For the text-containing cell, return its midpoint in [X, Y] coordinate format. 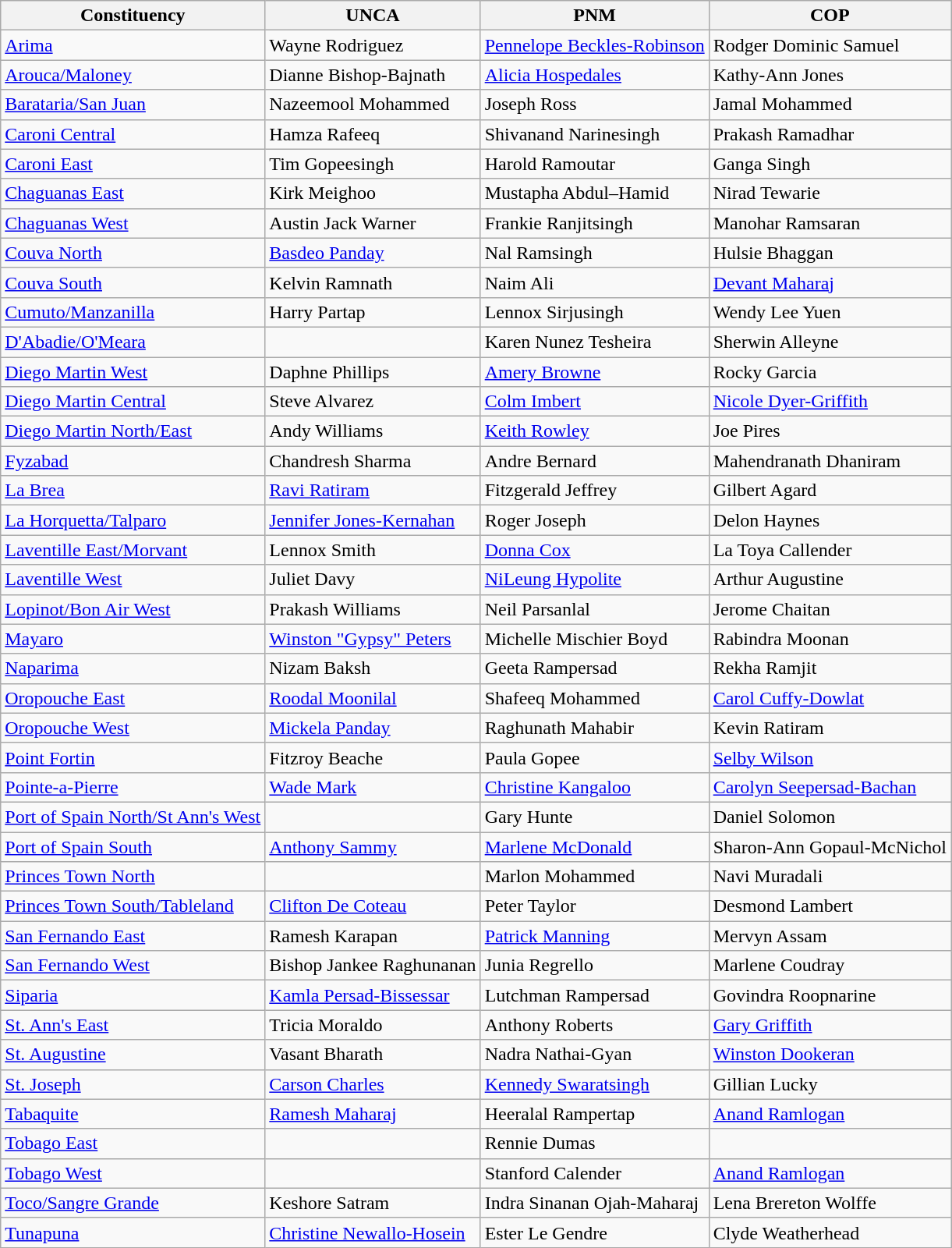
Joseph Ross [594, 105]
Nazeemool Mohammed [373, 105]
Couva North [133, 253]
Daniel Solomon [830, 817]
Winston "Gypsy" Peters [373, 639]
St. Augustine [133, 1055]
Naim Ali [594, 282]
Kelvin Ramnath [373, 282]
Shivanand Narinesingh [594, 134]
Nadra Nathai-Gyan [594, 1055]
Fitzroy Beache [373, 757]
Christine Kangaloo [594, 787]
Marlene Coudray [830, 966]
Alicia Hospedales [594, 75]
Kirk Meighoo [373, 193]
Rocky Garcia [830, 372]
Lopinot/Bon Air West [133, 609]
Naparima [133, 668]
Gary Griffith [830, 1025]
Vasant Bharath [373, 1055]
Laventille West [133, 580]
Ester Le Gendre [594, 1232]
Chaguanas East [133, 193]
UNCA [373, 16]
Peter Taylor [594, 906]
Chandresh Sharma [373, 461]
Diego Martin Central [133, 402]
D'Abadie/O'Meara [133, 342]
Lennox Smith [373, 550]
Kennedy Swaratsingh [594, 1084]
Diego Martin North/East [133, 431]
Keith Rowley [594, 431]
NiLeung Hypolite [594, 580]
Mustapha Abdul–Hamid [594, 193]
Rekha Ramjit [830, 668]
Mickela Panday [373, 728]
Marlene McDonald [594, 846]
Cumuto/Manzanilla [133, 312]
Heeralal Rampertap [594, 1114]
Winston Dookeran [830, 1055]
Port of Spain North/St Ann's West [133, 817]
Harry Partap [373, 312]
Kathy-Ann Jones [830, 75]
Tim Gopeesingh [373, 164]
Sharon-Ann Gopaul-McNichol [830, 846]
Stanford Calender [594, 1173]
Carol Cuffy-Dowlat [830, 698]
Arouca/Maloney [133, 75]
Constituency [133, 16]
Marlon Mohammed [594, 877]
Clyde Weatherhead [830, 1232]
Prakash Williams [373, 609]
Joe Pires [830, 431]
Wendy Lee Yuen [830, 312]
San Fernando West [133, 966]
Nirad Tewarie [830, 193]
Anthony Roberts [594, 1025]
Hamza Rafeeq [373, 134]
Nizam Baksh [373, 668]
Dianne Bishop-Bajnath [373, 75]
Toco/Sangre Grande [133, 1203]
Daphne Phillips [373, 372]
Roodal Moonilal [373, 698]
Lutchman Rampersad [594, 995]
Govindra Roopnarine [830, 995]
Fitzgerald Jeffrey [594, 491]
Tabaquite [133, 1114]
Juliet Davy [373, 580]
La Toya Callender [830, 550]
Tunapuna [133, 1232]
Andy Williams [373, 431]
Rennie Dumas [594, 1143]
Devant Maharaj [830, 282]
Gilbert Agard [830, 491]
Point Fortin [133, 757]
Caroni East [133, 164]
Jerome Chaitan [830, 609]
Basdeo Panday [373, 253]
Neil Parsanlal [594, 609]
Nal Ramsingh [594, 253]
Carolyn Seepersad-Bachan [830, 787]
Christine Newallo-Hosein [373, 1232]
La Horquetta/Talparo [133, 520]
Port of Spain South [133, 846]
San Fernando East [133, 936]
Chaguanas West [133, 223]
Gillian Lucky [830, 1084]
Nicole Dyer-Griffith [830, 402]
Mervyn Assam [830, 936]
Anthony Sammy [373, 846]
Karen Nunez Tesheira [594, 342]
St. Joseph [133, 1084]
Paula Gopee [594, 757]
Rodger Dominic Samuel [830, 45]
COP [830, 16]
Caroni Central [133, 134]
Roger Joseph [594, 520]
Rabindra Moonan [830, 639]
Mayaro [133, 639]
Bishop Jankee Raghunanan [373, 966]
Amery Browne [594, 372]
Harold Ramoutar [594, 164]
Barataria/San Juan [133, 105]
Junia Regrello [594, 966]
Keshore Satram [373, 1203]
Kamla Persad-Bissessar [373, 995]
Shafeeq Mohammed [594, 698]
Princes Town South/Tableland [133, 906]
Arima [133, 45]
Hulsie Bhaggan [830, 253]
Tobago East [133, 1143]
Colm Imbert [594, 402]
Mahendranath Dhaniram [830, 461]
Manohar Ramsaran [830, 223]
St. Ann's East [133, 1025]
Siparia [133, 995]
Geeta Rampersad [594, 668]
Tricia Moraldo [373, 1025]
Pointe-a-Pierre [133, 787]
Ganga Singh [830, 164]
Wayne Rodriguez [373, 45]
Pennelope Beckles-Robinson [594, 45]
Ramesh Karapan [373, 936]
Fyzabad [133, 461]
Couva South [133, 282]
Wade Mark [373, 787]
Austin Jack Warner [373, 223]
Arthur Augustine [830, 580]
Oropouche West [133, 728]
Donna Cox [594, 550]
Oropouche East [133, 698]
PNM [594, 16]
Andre Bernard [594, 461]
Ramesh Maharaj [373, 1114]
Michelle Mischier Boyd [594, 639]
Gary Hunte [594, 817]
Tobago West [133, 1173]
Laventille East/Morvant [133, 550]
Jennifer Jones-Kernahan [373, 520]
Princes Town North [133, 877]
Clifton De Coteau [373, 906]
Kevin Ratiram [830, 728]
Steve Alvarez [373, 402]
Sherwin Alleyne [830, 342]
Desmond Lambert [830, 906]
Indra Sinanan Ojah-Maharaj [594, 1203]
Frankie Ranjitsingh [594, 223]
Lennox Sirjusingh [594, 312]
Prakash Ramadhar [830, 134]
Ravi Ratiram [373, 491]
Raghunath Mahabir [594, 728]
Jamal Mohammed [830, 105]
Delon Haynes [830, 520]
Carson Charles [373, 1084]
Lena Brereton Wolffe [830, 1203]
Patrick Manning [594, 936]
Selby Wilson [830, 757]
La Brea [133, 491]
Navi Muradali [830, 877]
Diego Martin West [133, 372]
